Capture the cell that displays the provided text and extract its [X, Y] central coordinate. 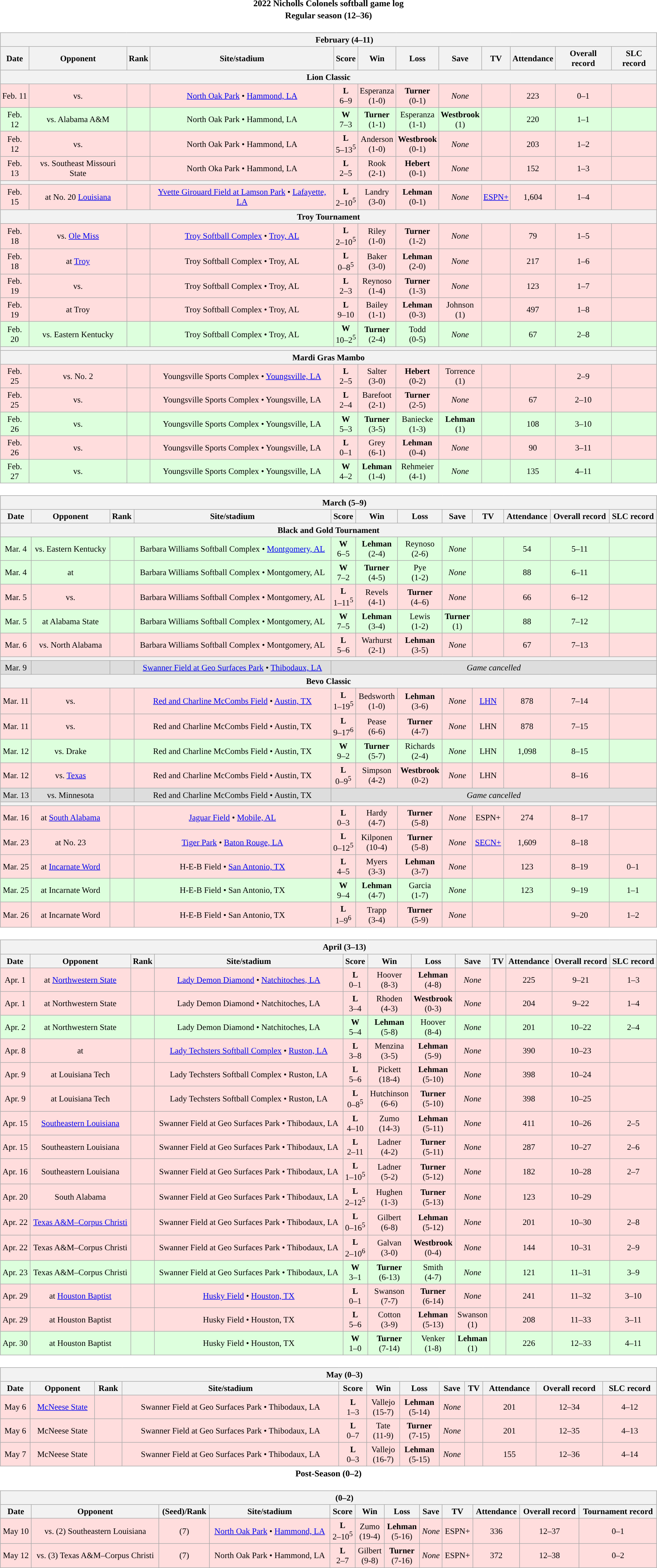
Gilbert(9-8) [370, 1556]
Turner(3-5) [377, 424]
204 [529, 1004]
Turner(1-1) [377, 119]
2–7 [633, 1171]
Lehman(1-4) [377, 471]
(Seed)/Rank [184, 1512]
121 [529, 1272]
North Oka Park • Hammond, LA [242, 169]
4–12 [630, 1407]
L3–4 [355, 1004]
Lehman(5-11) [433, 1123]
5–11 [580, 549]
March (5–9) [328, 503]
Grey(6-1) [377, 447]
Hebert(0-2) [417, 376]
3–9 [633, 1272]
Mardi Gras Mambo [328, 358]
10–22 [581, 1027]
1–7 [583, 286]
Ladner(5-2) [389, 1171]
Kilponen(10-4) [377, 842]
Rook(2-1) [377, 169]
12–34 [569, 1407]
Lion Classic [328, 77]
54 [527, 549]
144 [529, 1248]
Tournament record [618, 1512]
Garcia(1-7) [420, 891]
9–19 [580, 891]
Mar. 16 [16, 817]
220 [533, 119]
1,604 [533, 197]
Reynoso(1-4) [377, 286]
W6–5 [343, 549]
Landry(3-0) [377, 197]
7–14 [580, 701]
Turner(4–6) [420, 597]
May (0–3) [328, 1374]
Ladner(4-2) [389, 1147]
Lehman(5-9) [433, 1050]
Lehman(0-3) [417, 309]
79 [533, 236]
Lehman(3-5) [420, 645]
8–16 [580, 776]
Troy Tournament [328, 217]
Salter(3-0) [377, 376]
Mar. 23 [16, 842]
W5–3 [346, 424]
Vallejo(16-7) [383, 1454]
May 10 [16, 1531]
Simpson(4-2) [377, 776]
Esperanza(1-0) [377, 96]
Swanson(7-7) [389, 1296]
W7–5 [343, 622]
274 [527, 817]
Turner(7-16) [402, 1556]
Todd(0-5) [417, 334]
11–33 [581, 1319]
L1–96 [343, 915]
Bevo Classic [328, 681]
L2–125 [355, 1197]
Smith(4-7) [433, 1272]
Turner(1) [458, 622]
vs. Minnesota [70, 795]
vs. Ole Miss [78, 236]
155 [509, 1454]
Turner(7-15) [419, 1431]
(0–2) [328, 1498]
Turner(5-7) [377, 751]
Turner(2-4) [377, 334]
7–12 [580, 622]
8–15 [580, 751]
Turner(5-11) [433, 1147]
Westbrook(0-2) [420, 776]
Turner(4-5) [377, 573]
W4–2 [346, 471]
2–4 [633, 1027]
226 [529, 1343]
Riley(1-0) [377, 236]
Hutchinson(6-6) [389, 1099]
10–26 [581, 1123]
Feb. 27 [15, 471]
L0–165 [355, 1222]
vs. (3) Texas A&M–Corpus Christi [95, 1556]
L4–5 [343, 866]
Mar. 6 [16, 645]
at No. 23 [70, 842]
vs. North Alabama [70, 645]
Zumo(14-3) [389, 1123]
Turner(1-2) [417, 236]
Hebert(0-1) [417, 169]
L1–195 [343, 701]
11–31 [581, 1272]
L2–11 [355, 1147]
12–37 [550, 1531]
Pease(6-6) [377, 726]
Turner(0-1) [417, 96]
12–38 [550, 1556]
W3–1 [355, 1272]
W5–4 [355, 1027]
Rehmeier(4-1) [417, 471]
Turner(1-3) [417, 286]
Lehman(3-6) [420, 701]
February (4–11) [328, 40]
Jaguar Field • Mobile, AL [232, 817]
1,609 [527, 842]
7–13 [580, 645]
Black and Gold Tournament [328, 530]
8–18 [580, 842]
Menzina(3-5) [389, 1050]
L3–8 [355, 1050]
Lehman(2-0) [417, 262]
Pye(1-2) [420, 573]
vs. (2) Southeastern Louisiana [95, 1531]
Turner(7-14) [389, 1343]
6–12 [580, 597]
Turner(4-7) [420, 726]
L6–9 [346, 96]
Tiger Park • Baton Rouge, LA [232, 842]
vs. No. 2 [78, 376]
9–21 [581, 979]
W7–2 [343, 573]
Westbrook(0-3) [433, 1004]
108 [533, 424]
66 [527, 597]
Apr. 30 [15, 1343]
May 12 [16, 1556]
Turner(6-14) [433, 1296]
Feb. 20 [15, 334]
372 [496, 1556]
Feb. 15 [15, 197]
225 [529, 979]
Galvan(3-0) [389, 1248]
Turner(5-9) [420, 915]
10–23 [581, 1050]
Warhurst(2-1) [377, 645]
208 [529, 1319]
2–6 [633, 1147]
Turner(2-5) [417, 400]
Apr. 23 [15, 1272]
12–33 [581, 1343]
Apr. 8 [15, 1050]
Lewis(1-2) [420, 622]
10–27 [581, 1147]
Hoover(8-3) [389, 979]
vs. Texas [70, 776]
at Alabama State [70, 622]
L9–176 [343, 726]
1–6 [583, 262]
203 [533, 144]
Baniecke(1-3) [417, 424]
South Alabama [81, 1197]
L0–125 [343, 842]
Turner(6-13) [389, 1272]
Zumo(19-4) [370, 1531]
7–15 [580, 726]
L0–95 [343, 776]
Johnson(1) [460, 309]
Bailey(1-1) [377, 309]
Lehman(0-1) [417, 197]
L5–135 [346, 144]
10–30 [581, 1222]
Apr. 2 [15, 1027]
W10–25 [346, 334]
Gilbert(6-8) [389, 1222]
Mar. 13 [16, 795]
Lehman(3-7) [420, 866]
L1–105 [355, 1171]
Cotton(3-9) [389, 1319]
8–19 [580, 866]
Apr. 16 [15, 1171]
217 [533, 262]
9–22 [581, 1004]
W1–0 [355, 1343]
vs. Alabama A&M [78, 119]
Lehman(0-4) [417, 447]
L4–10 [355, 1123]
11–32 [581, 1296]
2–5 [633, 1123]
Lehman(5-8) [389, 1027]
9–20 [580, 915]
90 [533, 447]
411 [529, 1123]
Feb. 13 [15, 169]
Turner(5-13) [433, 1197]
10–24 [581, 1074]
Anderson(1-0) [377, 144]
10–25 [581, 1099]
2–10 [583, 400]
April (3–13) [328, 947]
at South Alabama [70, 817]
Westbrook(0-1) [417, 144]
Yvette Girouard Field at Lamson Park • Lafayette, LA [242, 197]
L2–4 [346, 400]
Richards(2-4) [420, 751]
Myers(3-3) [377, 866]
Feb. 11 [15, 96]
Lehman(3-4) [377, 622]
287 [529, 1147]
12–36 [569, 1454]
L1–3 [353, 1407]
W9–2 [343, 751]
Rhoden(4-3) [389, 1004]
Vallejo(15-7) [383, 1407]
Tate(11-9) [383, 1431]
Lehman(5-15) [419, 1454]
vs. Drake [70, 751]
Hughen(1-3) [389, 1197]
Turner(5-10) [433, 1099]
Baker(3-0) [377, 262]
Lehman(4-7) [377, 891]
at No. 20 Louisiana [78, 197]
Reynoso(2-6) [420, 549]
Venker(1-8) [433, 1343]
135 [533, 471]
L0–7 [353, 1431]
4–14 [630, 1454]
vs. Southeast Missouri State [78, 169]
Westbrook(1) [460, 119]
10–28 [581, 1171]
SECN+ [488, 842]
Esperanza(1-1) [417, 119]
8–17 [580, 817]
Swanson(1) [472, 1319]
W7–3 [346, 119]
Westbrook(0-4) [433, 1248]
182 [529, 1171]
Pickett(18-4) [389, 1074]
1,098 [527, 751]
10–31 [581, 1248]
Revels(4-1) [377, 597]
0–2 [618, 1556]
Lehman(5-12) [433, 1222]
Apr. 20 [15, 1197]
Mar. 26 [16, 915]
497 [533, 309]
Lehman(5-10) [433, 1074]
L1–115 [343, 597]
Hardy(4-7) [377, 817]
6–11 [580, 573]
W9–4 [343, 891]
Turner(5-12) [433, 1171]
Lehman(2-4) [377, 549]
Trapp(3-4) [377, 915]
10–29 [581, 1197]
Hoover(8-4) [433, 1027]
L2–106 [355, 1248]
Mar. 9 [16, 668]
May 7 [15, 1454]
12–35 [569, 1431]
4–13 [630, 1431]
Bedsworth(1-0) [377, 701]
Lehman(5-14) [419, 1407]
1–5 [583, 236]
223 [533, 96]
L9–10 [346, 309]
Lehman(4-8) [433, 979]
L2–3 [346, 286]
L2–7 [342, 1556]
336 [496, 1531]
241 [529, 1296]
1–8 [583, 309]
Barefoot(2-1) [377, 400]
390 [529, 1050]
Torrence(1) [460, 376]
152 [533, 169]
Lehman(5-13) [433, 1319]
Lehman(5-16) [402, 1531]
